Scan for the cell matching the given text and deliver its (X, Y) coordinate at center. 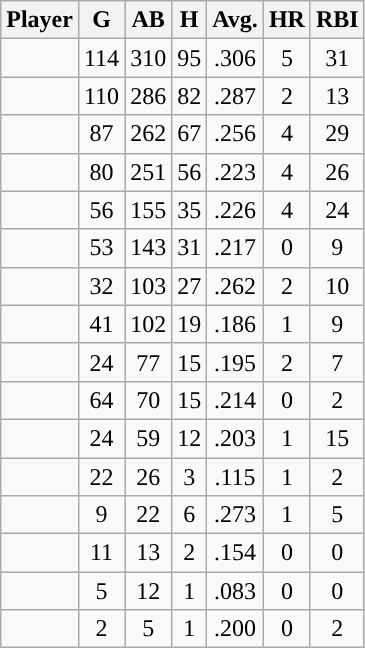
.214 (236, 400)
.306 (236, 58)
.226 (236, 210)
80 (101, 172)
251 (148, 172)
H (190, 20)
.273 (236, 515)
95 (190, 58)
.256 (236, 134)
143 (148, 248)
.186 (236, 324)
310 (148, 58)
.217 (236, 248)
.115 (236, 477)
6 (190, 515)
.287 (236, 96)
HR (286, 20)
.195 (236, 362)
7 (337, 362)
G (101, 20)
87 (101, 134)
.262 (236, 286)
19 (190, 324)
70 (148, 400)
RBI (337, 20)
11 (101, 553)
286 (148, 96)
.203 (236, 438)
.154 (236, 553)
114 (101, 58)
3 (190, 477)
82 (190, 96)
67 (190, 134)
77 (148, 362)
27 (190, 286)
10 (337, 286)
59 (148, 438)
.083 (236, 591)
64 (101, 400)
.223 (236, 172)
103 (148, 286)
102 (148, 324)
110 (101, 96)
155 (148, 210)
32 (101, 286)
.200 (236, 629)
262 (148, 134)
35 (190, 210)
29 (337, 134)
41 (101, 324)
Avg. (236, 20)
AB (148, 20)
53 (101, 248)
Player (40, 20)
